Output the (X, Y) coordinate of the center of the cell containing the given text.  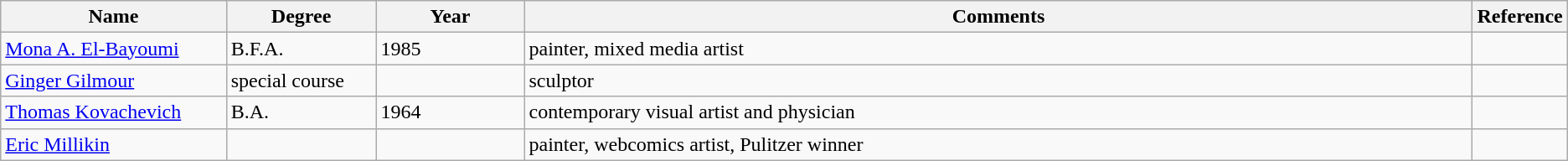
B.A. (302, 112)
Ginger Gilmour (114, 80)
1964 (451, 112)
painter, mixed media artist (998, 49)
special course (302, 80)
Name (114, 17)
Thomas Kovachevich (114, 112)
Year (451, 17)
Comments (998, 17)
Mona A. El-Bayoumi (114, 49)
sculptor (998, 80)
painter, webcomics artist, Pulitzer winner (998, 144)
B.F.A. (302, 49)
Eric Millikin (114, 144)
1985 (451, 49)
Reference (1519, 17)
contemporary visual artist and physician (998, 112)
Degree (302, 17)
